Find where the given text appears and provide that cell's center as (X, Y) coordinate. 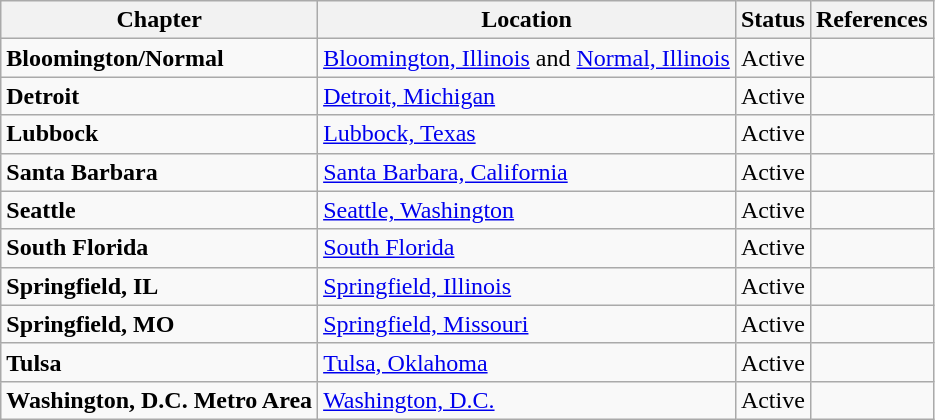
Springfield, Missouri (527, 324)
Lubbock (160, 134)
Tulsa (160, 362)
Lubbock, Texas (527, 134)
Washington, D.C. Metro Area (160, 400)
Location (527, 20)
Springfield, IL (160, 286)
Detroit, Michigan (527, 96)
Detroit (160, 96)
Bloomington, Illinois and Normal, Illinois (527, 58)
Santa Barbara, California (527, 172)
Seattle, Washington (527, 210)
Seattle (160, 210)
Springfield, MO (160, 324)
Santa Barbara (160, 172)
Status (772, 20)
Bloomington/Normal (160, 58)
Springfield, Illinois (527, 286)
Chapter (160, 20)
References (872, 20)
Washington, D.C. (527, 400)
Tulsa, Oklahoma (527, 362)
